Identify which cell holds the provided text, then report its (X, Y) central coordinate. 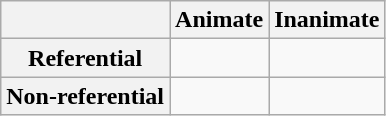
Inanimate (327, 20)
Non-referential (86, 96)
Animate (220, 20)
Referential (86, 58)
